Search for the cell housing the specified text and yield its [x, y] center coordinate. 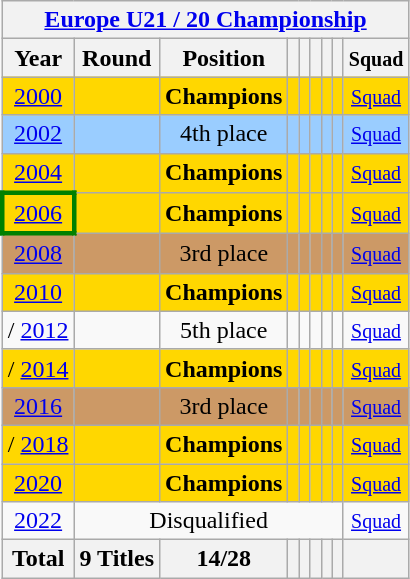
Total [38, 559]
14/28 [224, 559]
2016 [38, 406]
2004 [38, 173]
5th place [224, 330]
4th place [224, 134]
/ 2014 [38, 368]
2002 [38, 134]
/ 2018 [38, 444]
2020 [38, 483]
2010 [38, 292]
2022 [38, 521]
2006 [38, 214]
9 Titles [117, 559]
Europe U21 / 20 Championship [206, 20]
Year [38, 58]
Round [117, 58]
Disqualified [208, 521]
2008 [38, 254]
/ 2012 [38, 330]
Position [224, 58]
2000 [38, 96]
